Scan for the cell matching the given text and deliver its (x, y) coordinate at center. 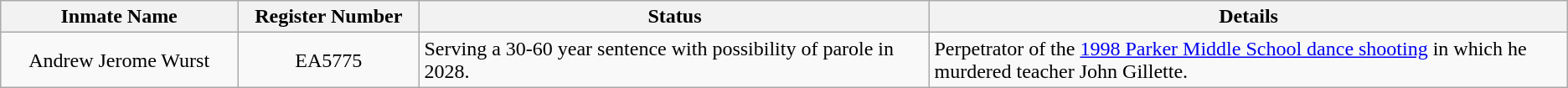
Details (1248, 17)
Andrew Jerome Wurst (119, 60)
Status (675, 17)
EA5775 (328, 60)
Serving a 30-60 year sentence with possibility of parole in 2028. (675, 60)
Register Number (328, 17)
Inmate Name (119, 17)
Perpetrator of the 1998 Parker Middle School dance shooting in which he murdered teacher John Gillette. (1248, 60)
